Find where the given text appears and provide that cell's center as [X, Y] coordinate. 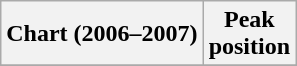
Chart (2006–2007) [102, 34]
Peakposition [249, 34]
